Scan for the cell matching the given text and deliver its (X, Y) coordinate at center. 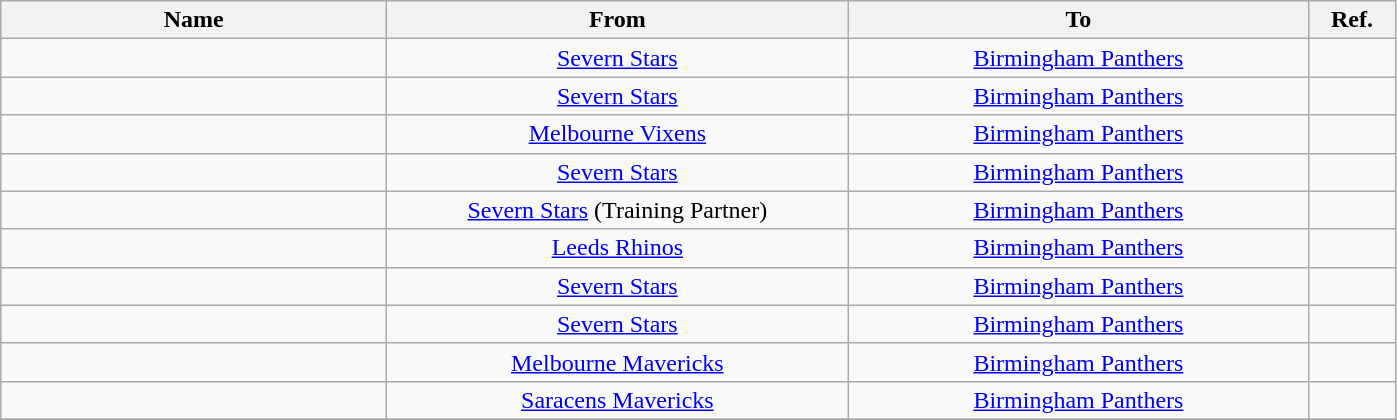
Ref. (1352, 20)
To (1078, 20)
Leeds Rhinos (618, 248)
From (618, 20)
Melbourne Vixens (618, 134)
Name (194, 20)
Saracens Mavericks (618, 400)
Melbourne Mavericks (618, 362)
Severn Stars (Training Partner) (618, 210)
